Identify which cell holds the provided text, then report its (x, y) central coordinate. 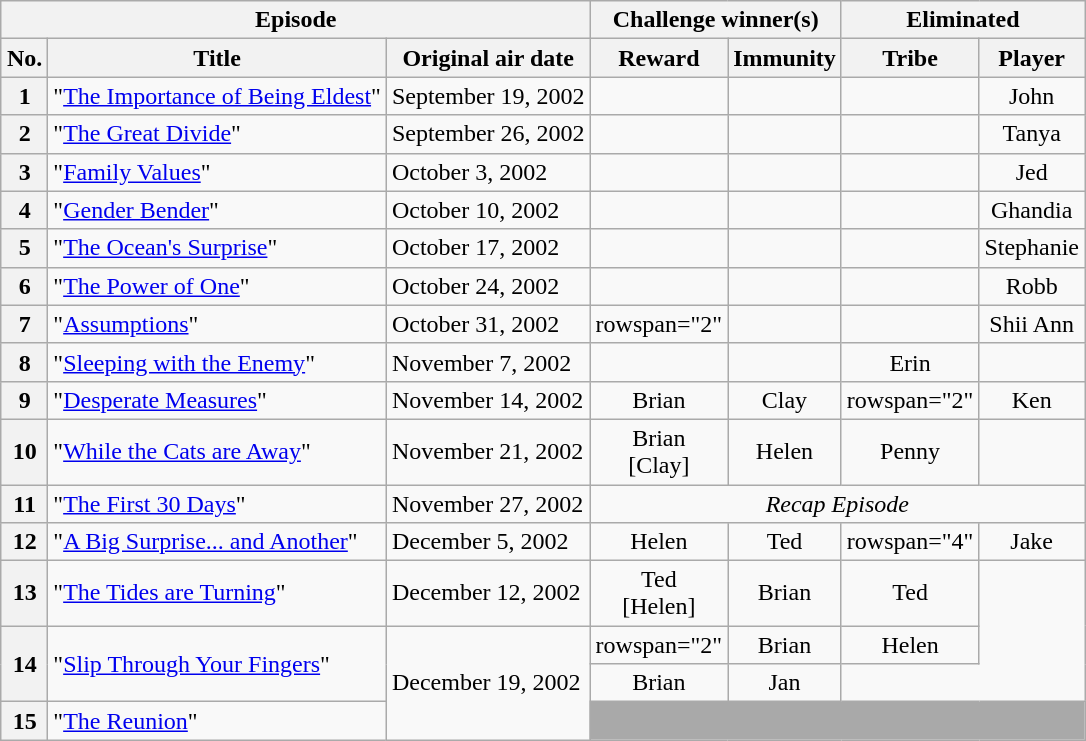
December 5, 2002 (488, 542)
4 (24, 210)
Reward (659, 58)
8 (24, 362)
1 (24, 96)
October 24, 2002 (488, 286)
12 (24, 542)
"The Ocean's Surprise" (218, 248)
10 (24, 452)
November 21, 2002 (488, 452)
Immunity (785, 58)
Penny (910, 452)
"The Importance of Being Eldest" (218, 96)
October 3, 2002 (488, 172)
Ghandia (1032, 210)
"Sleeping with the Enemy" (218, 362)
Clay (785, 400)
Tribe (910, 58)
Jed (1032, 172)
November 7, 2002 (488, 362)
13 (24, 594)
3 (24, 172)
October 17, 2002 (488, 248)
Jake (1032, 542)
9 (24, 400)
Ken (1032, 400)
Ted[Helen] (659, 594)
"The Power of One" (218, 286)
15 (24, 721)
"Gender Bender" (218, 210)
"The Tides are Turning" (218, 594)
"A Big Surprise... and Another" (218, 542)
"Family Values" (218, 172)
November 27, 2002 (488, 503)
Stephanie (1032, 248)
"The Great Divide" (218, 134)
John (1032, 96)
Erin (910, 362)
14 (24, 664)
Episode (296, 20)
September 26, 2002 (488, 134)
October 10, 2002 (488, 210)
Tanya (1032, 134)
Brian[Clay] (659, 452)
November 14, 2002 (488, 400)
Shii Ann (1032, 324)
October 31, 2002 (488, 324)
11 (24, 503)
rowspan="4" (910, 542)
"Assumptions" (218, 324)
Player (1032, 58)
Title (218, 58)
"The First 30 Days" (218, 503)
"The Reunion" (218, 721)
Challenge winner(s) (716, 20)
2 (24, 134)
"Slip Through Your Fingers" (218, 664)
"Desperate Measures" (218, 400)
Eliminated (962, 20)
7 (24, 324)
No. (24, 58)
Robb (1032, 286)
5 (24, 248)
Jan (785, 683)
"While the Cats are Away" (218, 452)
6 (24, 286)
December 19, 2002 (488, 683)
September 19, 2002 (488, 96)
December 12, 2002 (488, 594)
Recap Episode (837, 503)
Original air date (488, 58)
